Determine the [x, y] coordinate at the center of the cell enclosing the given text.  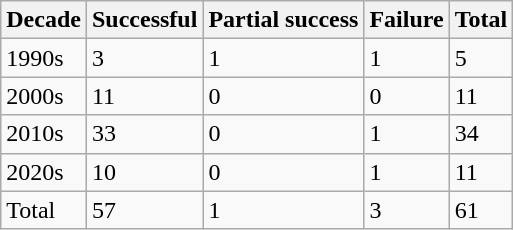
Successful [144, 20]
61 [481, 210]
Decade [44, 20]
1990s [44, 58]
33 [144, 134]
2010s [44, 134]
34 [481, 134]
2000s [44, 96]
10 [144, 172]
2020s [44, 172]
Partial success [284, 20]
57 [144, 210]
Failure [406, 20]
5 [481, 58]
